Determine the (x, y) coordinate at the center of the cell enclosing the given text.  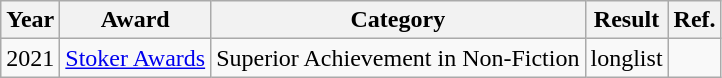
Year (30, 20)
longlist (626, 58)
Stoker Awards (136, 58)
Category (398, 20)
Award (136, 20)
Superior Achievement in Non-Fiction (398, 58)
2021 (30, 58)
Ref. (694, 20)
Result (626, 20)
